Return the (x, y) coordinate for the center point of the cell that contains the specified text.  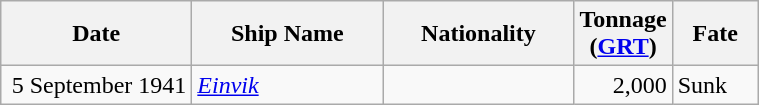
Ship Name (288, 34)
5 September 1941 (96, 85)
2,000 (623, 85)
Nationality (478, 34)
Tonnage(GRT) (623, 34)
Date (96, 34)
Einvik (288, 85)
Fate (715, 34)
Sunk (715, 85)
